Provide the [x, y] coordinate of the cell's center where the given text is located.  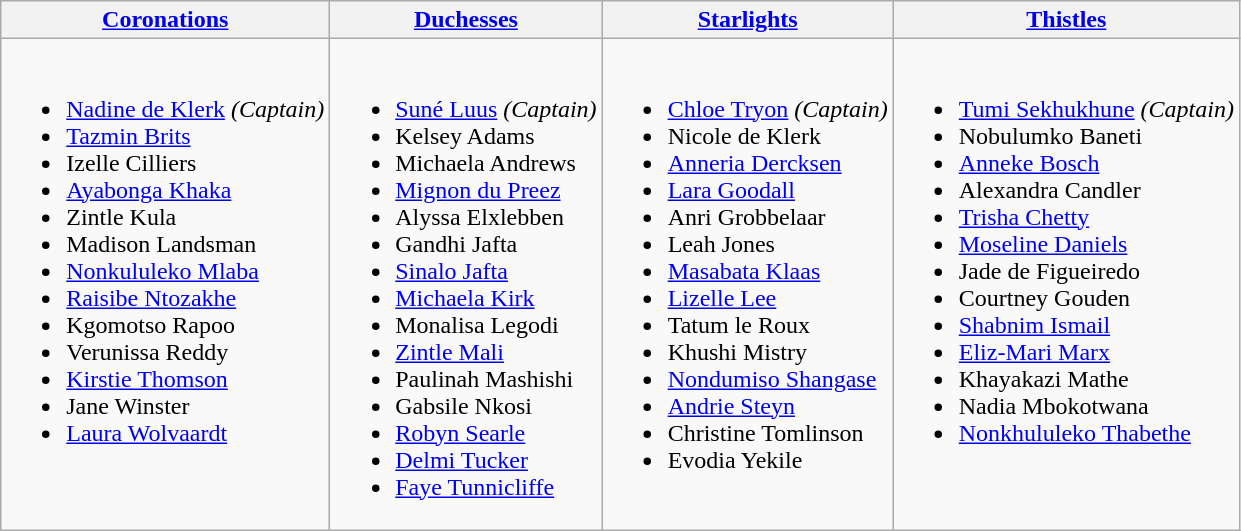
Starlights [748, 20]
Duchesses [466, 20]
Coronations [166, 20]
Thistles [1066, 20]
